For the text-containing cell, return its midpoint in (x, y) coordinate format. 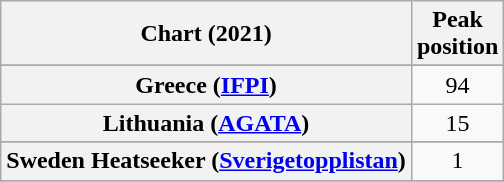
Greece (IFPI) (206, 85)
Sweden Heatseeker (Sverigetopplistan) (206, 161)
Lithuania (AGATA) (206, 123)
1 (457, 161)
Chart (2021) (206, 34)
94 (457, 85)
15 (457, 123)
Peakposition (457, 34)
